Locate the cell with the specified text and output its (x, y) center coordinate. 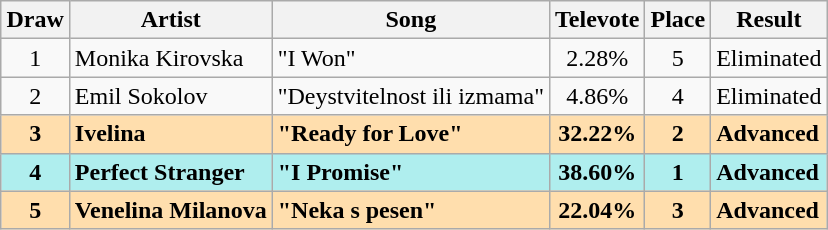
32.22% (596, 134)
4.86% (596, 96)
2.28% (596, 58)
22.04% (596, 210)
Place (678, 20)
Emil Sokolov (170, 96)
Draw (35, 20)
"I Won" (410, 58)
Song (410, 20)
"Neka s pesen" (410, 210)
Artist (170, 20)
"Ready for Love" (410, 134)
"Deystvitelnost ili izmama" (410, 96)
Monika Kirovska (170, 58)
"I Promise" (410, 172)
Perfect Stranger (170, 172)
Venelina Milanova (170, 210)
38.60% (596, 172)
Ivelina (170, 134)
Televote (596, 20)
Result (769, 20)
